Find where the given text appears and provide that cell's center as (x, y) coordinate. 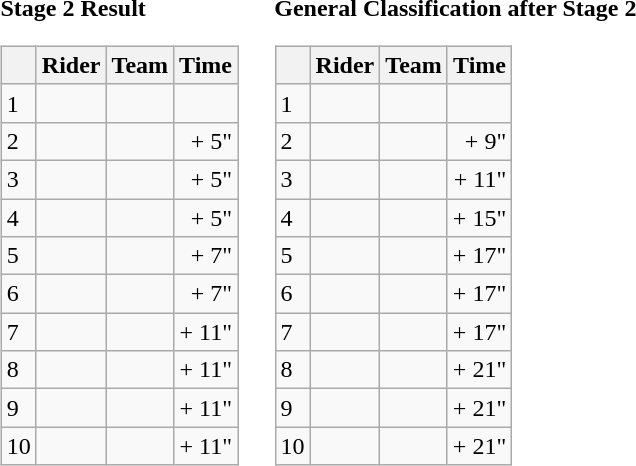
+ 9" (479, 141)
+ 15" (479, 217)
